For the text-containing cell, return its midpoint in (X, Y) coordinate format. 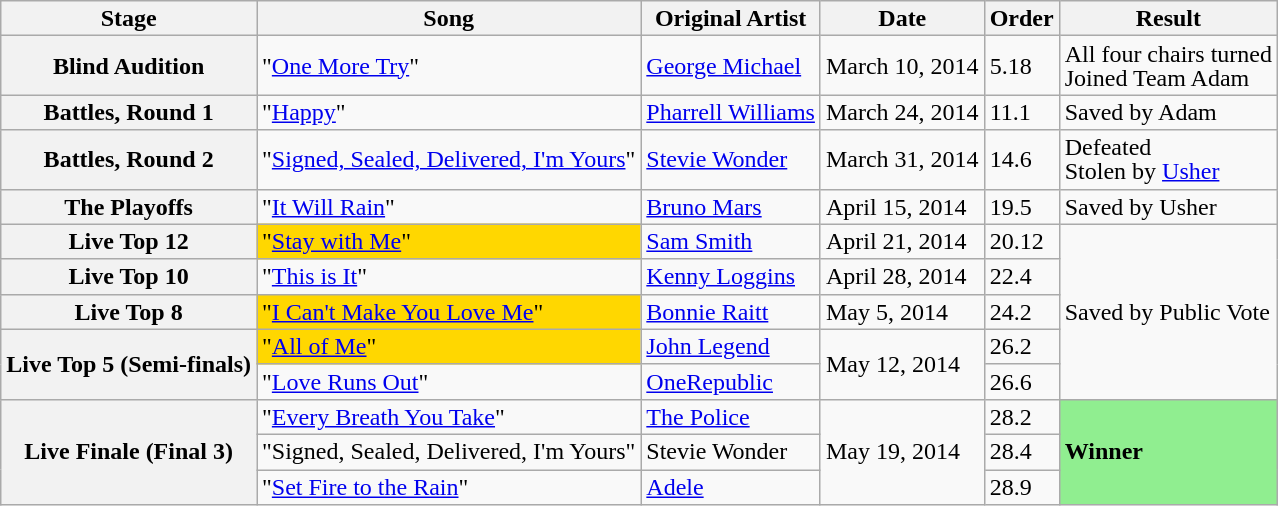
The Police (731, 416)
"One More Try" (449, 66)
19.5 (1022, 206)
Battles, Round 2 (129, 160)
20.12 (1022, 242)
March 10, 2014 (902, 66)
OneRepublic (731, 382)
Live Top 5 (Semi-finals) (129, 364)
28.9 (1022, 488)
Winner (1168, 452)
Live Finale (Final 3) (129, 452)
28.4 (1022, 452)
Battles, Round 1 (129, 112)
Date (902, 18)
Saved by Adam (1168, 112)
Original Artist (731, 18)
"It Will Rain" (449, 206)
Order (1022, 18)
"Every Breath You Take" (449, 416)
Song (449, 18)
Live Top 8 (129, 312)
March 24, 2014 (902, 112)
The Playoffs (129, 206)
Stage (129, 18)
14.6 (1022, 160)
Pharrell Williams (731, 112)
Saved by Usher (1168, 206)
"Love Runs Out" (449, 382)
May 19, 2014 (902, 452)
Saved by Public Vote (1168, 312)
5.18 (1022, 66)
"This is It" (449, 276)
24.2 (1022, 312)
26.6 (1022, 382)
26.2 (1022, 346)
Blind Audition (129, 66)
"Stay with Me" (449, 242)
"I Can't Make You Love Me" (449, 312)
April 21, 2014 (902, 242)
DefeatedStolen by Usher (1168, 160)
John Legend (731, 346)
All four chairs turnedJoined Team Adam (1168, 66)
Adele (731, 488)
March 31, 2014 (902, 160)
11.1 (1022, 112)
April 15, 2014 (902, 206)
April 28, 2014 (902, 276)
"Set Fire to the Rain" (449, 488)
Sam Smith (731, 242)
Live Top 12 (129, 242)
"All of Me" (449, 346)
22.4 (1022, 276)
George Michael (731, 66)
Live Top 10 (129, 276)
May 5, 2014 (902, 312)
28.2 (1022, 416)
"Happy" (449, 112)
Kenny Loggins (731, 276)
Result (1168, 18)
Bonnie Raitt (731, 312)
Bruno Mars (731, 206)
May 12, 2014 (902, 364)
